Scan for the cell matching the given text and deliver its (X, Y) coordinate at center. 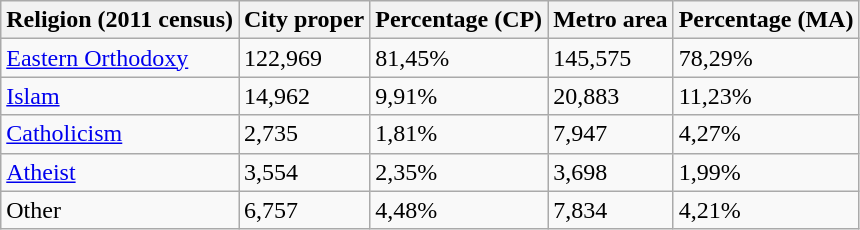
7,947 (610, 134)
Catholicism (120, 134)
Islam (120, 96)
Percentage (MA) (766, 20)
Percentage (CP) (459, 20)
2,735 (304, 134)
1,81% (459, 134)
4,21% (766, 210)
Other (120, 210)
145,575 (610, 58)
4,27% (766, 134)
City proper (304, 20)
3,554 (304, 172)
122,969 (304, 58)
Religion (2011 census) (120, 20)
Metro area (610, 20)
Eastern Orthodoxy (120, 58)
3,698 (610, 172)
11,23% (766, 96)
81,45% (459, 58)
1,99% (766, 172)
20,883 (610, 96)
78,29% (766, 58)
Atheist (120, 172)
14,962 (304, 96)
4,48% (459, 210)
2,35% (459, 172)
9,91% (459, 96)
6,757 (304, 210)
7,834 (610, 210)
